Detect which cell encompasses the target text, then output its (x, y) center coordinate. 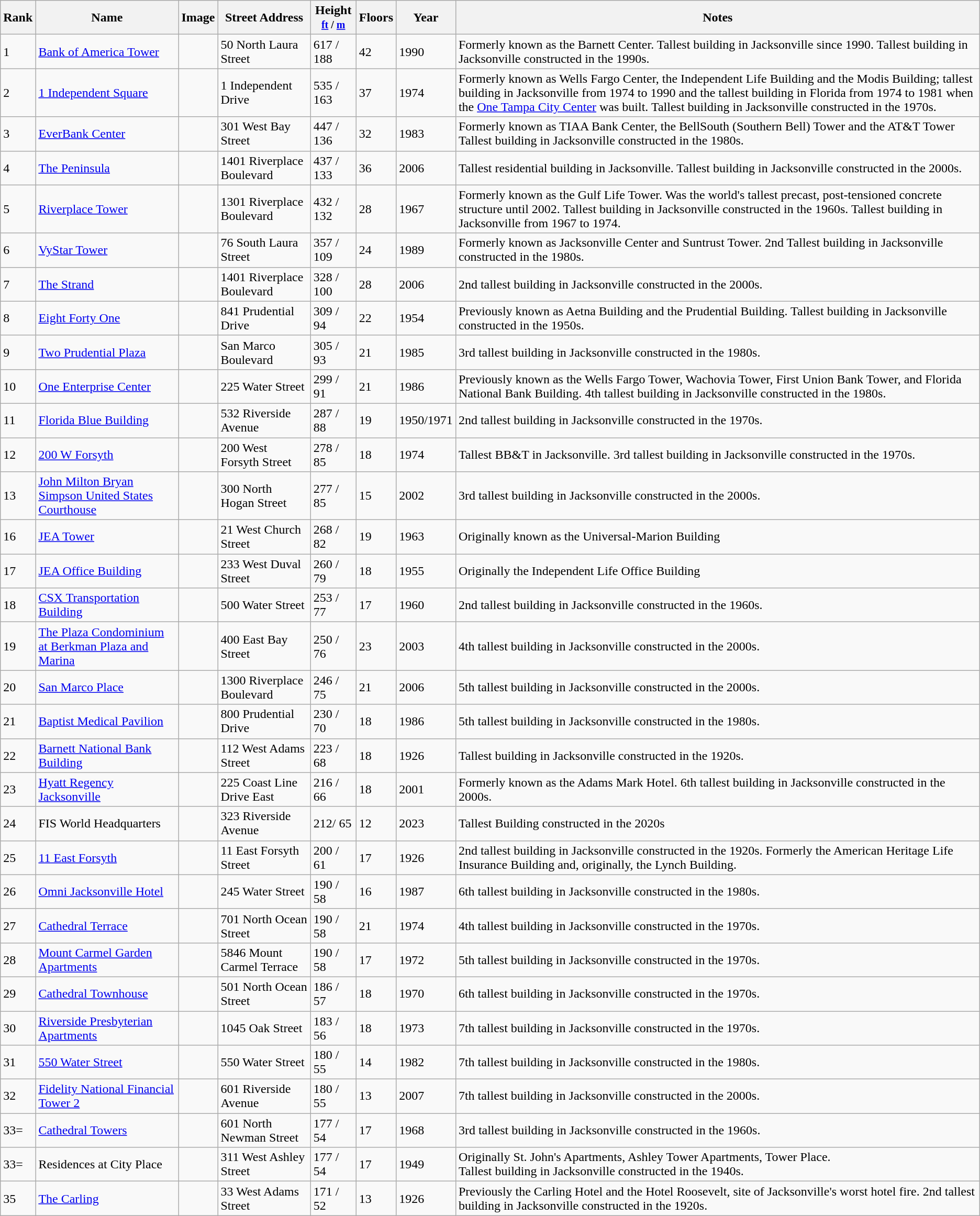
30 (18, 1027)
2nd tallest building in Jacksonville constructed in the 1970s. (717, 420)
EverBank Center (107, 134)
800 Prudential Drive (264, 722)
Formerly known as the Barnett Center. Tallest building in Jacksonville since 1990. Tallest building in Jacksonville constructed in the 1990s. (717, 51)
1960 (426, 605)
Bank of America Tower (107, 51)
1987 (426, 891)
Heightft / m (333, 18)
The Strand (107, 284)
305 / 93 (333, 352)
San Marco Boulevard (264, 352)
Residences at City Place (107, 1165)
225 Water Street (264, 386)
14 (376, 1062)
11 East Forsyth (107, 858)
11 East Forsyth Street (264, 858)
3rd tallest building in Jacksonville constructed in the 1980s. (717, 352)
1963 (426, 537)
171 / 52 (333, 1198)
245 Water Street (264, 891)
3rd tallest building in Jacksonville constructed in the 1960s. (717, 1130)
27 (18, 926)
1972 (426, 959)
1970 (426, 994)
5th tallest building in Jacksonville constructed in the 2000s. (717, 687)
The Peninsula (107, 168)
Previously known as Aetna Building and the Prudential Building. Tallest building in Jacksonville constructed in the 1950s. (717, 318)
Mount Carmel Garden Apartments (107, 959)
Formerly known as Jacksonville Center and Suntrust Tower. 2nd Tallest building in Jacksonville constructed in the 1980s. (717, 250)
1973 (426, 1027)
10 (18, 386)
328 / 100 (333, 284)
447 / 136 (333, 134)
Tallest Building constructed in the 2020s (717, 823)
35 (18, 1198)
5 (18, 209)
5th tallest building in Jacksonville constructed in the 1970s. (717, 959)
200 / 61 (333, 858)
532 Riverside Avenue (264, 420)
1967 (426, 209)
200 West Forsyth Street (264, 455)
250 / 76 (333, 646)
20 (18, 687)
2nd tallest building in Jacksonville constructed in the 2000s. (717, 284)
216 / 66 (333, 790)
Tallest residential building in Jacksonville. Tallest building in Jacksonville constructed in the 2000s. (717, 168)
4th tallest building in Jacksonville constructed in the 2000s. (717, 646)
1 (18, 51)
299 / 91 (333, 386)
2007 (426, 1097)
Image (198, 18)
25 (18, 858)
San Marco Place (107, 687)
Cathedral Townhouse (107, 994)
1955 (426, 571)
437 / 133 (333, 168)
JEA Office Building (107, 571)
Baptist Medical Pavilion (107, 722)
Originally the Independent Life Office Building (717, 571)
Florida Blue Building (107, 420)
36 (376, 168)
1968 (426, 1130)
233 West Duval Street (264, 571)
287 / 88 (333, 420)
535 / 163 (333, 93)
225 Coast Line Drive East (264, 790)
33 West Adams Street (264, 1198)
7 (18, 284)
6th tallest building in Jacksonville constructed in the 1980s. (717, 891)
841 Prudential Drive (264, 318)
6th tallest building in Jacksonville constructed in the 1970s. (717, 994)
Formerly known as TIAA Bank Center, the BellSouth (Southern Bell) Tower and the AT&T Tower Tallest building in Jacksonville constructed in the 1980s. (717, 134)
1 Independent Square (107, 93)
501 North Ocean Street (264, 994)
Riverplace Tower (107, 209)
One Enterprise Center (107, 386)
Floors (376, 18)
Originally St. John's Apartments, Ashley Tower Apartments, Tower Place.Tallest building in Jacksonville constructed in the 1940s. (717, 1165)
50 North Laura Street (264, 51)
9 (18, 352)
253 / 77 (333, 605)
230 / 70 (333, 722)
Riverside Presbyterian Apartments (107, 1027)
Two Prudential Plaza (107, 352)
701 North Ocean Street (264, 926)
5th tallest building in Jacksonville constructed in the 1980s. (717, 722)
7th tallest building in Jacksonville constructed in the 1980s. (717, 1062)
1 Independent Drive (264, 93)
76 South Laura Street (264, 250)
11 (18, 420)
212/ 65 (333, 823)
15 (376, 496)
26 (18, 891)
7th tallest building in Jacksonville constructed in the 1970s. (717, 1027)
21 West Church Street (264, 537)
1983 (426, 134)
617 / 188 (333, 51)
2 (18, 93)
311 West Ashley Street (264, 1165)
2nd tallest building in Jacksonville constructed in the 1960s. (717, 605)
37 (376, 93)
Tallest building in Jacksonville constructed in the 1920s. (717, 755)
357 / 109 (333, 250)
268 / 82 (333, 537)
Tallest BB&T in Jacksonville. 3rd tallest building in Jacksonville constructed in the 1970s. (717, 455)
CSX Transportation Building (107, 605)
6 (18, 250)
5846 Mount Carmel Terrace (264, 959)
Eight Forty One (107, 318)
JEA Tower (107, 537)
323 Riverside Avenue (264, 823)
500 Water Street (264, 605)
1990 (426, 51)
309 / 94 (333, 318)
3 (18, 134)
186 / 57 (333, 994)
Cathedral Terrace (107, 926)
The Plaza Condominium at Berkman Plaza and Marina (107, 646)
278 / 85 (333, 455)
Fidelity National Financial Tower 2 (107, 1097)
2002 (426, 496)
1950/1971 (426, 420)
601 North Newman Street (264, 1130)
432 / 132 (333, 209)
The Carling (107, 1198)
246 / 75 (333, 687)
1301 Riverplace Boulevard (264, 209)
8 (18, 318)
1989 (426, 250)
601 Riverside Avenue (264, 1097)
4 (18, 168)
Omni Jacksonville Hotel (107, 891)
3rd tallest building in Jacksonville constructed in the 2000s. (717, 496)
400 East Bay Street (264, 646)
Barnett National Bank Building (107, 755)
2023 (426, 823)
Cathedral Towers (107, 1130)
4th tallest building in Jacksonville constructed in the 1970s. (717, 926)
29 (18, 994)
Originally known as the Universal-Marion Building (717, 537)
Street Address (264, 18)
Year (426, 18)
Formerly known as the Adams Mark Hotel. 6th tallest building in Jacksonville constructed in the 2000s. (717, 790)
277 / 85 (333, 496)
2003 (426, 646)
1985 (426, 352)
Notes (717, 18)
Hyatt Regency Jacksonville (107, 790)
1954 (426, 318)
42 (376, 51)
1982 (426, 1062)
1045 Oak Street (264, 1027)
2001 (426, 790)
FIS World Headquarters (107, 823)
112 West Adams Street (264, 755)
7th tallest building in Jacksonville constructed in the 2000s. (717, 1097)
300 North Hogan Street (264, 496)
John Milton Bryan Simpson United States Courthouse (107, 496)
31 (18, 1062)
Rank (18, 18)
223 / 68 (333, 755)
200 W Forsyth (107, 455)
1949 (426, 1165)
183 / 56 (333, 1027)
1300 Riverplace Boulevard (264, 687)
260 / 79 (333, 571)
301 West Bay Street (264, 134)
VyStar Tower (107, 250)
Name (107, 18)
